Provide the [x, y] coordinate of the cell's center where the given text is located.  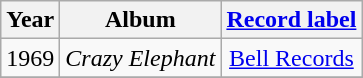
Crazy Elephant [140, 58]
Record label [292, 20]
Year [30, 20]
Bell Records [292, 58]
Album [140, 20]
1969 [30, 58]
